Scan for the cell matching the given text and deliver its (x, y) coordinate at center. 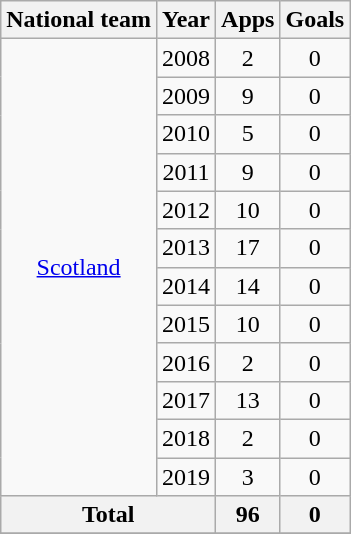
Total (108, 515)
Scotland (79, 268)
Apps (248, 20)
13 (248, 400)
2014 (186, 286)
2010 (186, 134)
2016 (186, 362)
2013 (186, 248)
17 (248, 248)
2017 (186, 400)
2008 (186, 58)
2019 (186, 477)
96 (248, 515)
Goals (315, 20)
2009 (186, 96)
5 (248, 134)
3 (248, 477)
14 (248, 286)
Year (186, 20)
2012 (186, 210)
2015 (186, 324)
2018 (186, 438)
National team (79, 20)
2011 (186, 172)
